Scan for the cell matching the given text and deliver its (X, Y) coordinate at center. 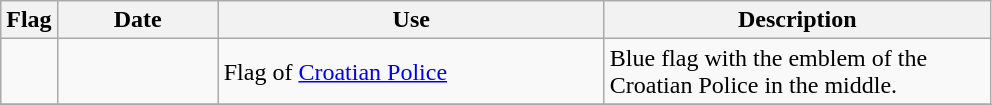
Flag (29, 20)
Blue flag with the emblem of the Croatian Police in the middle. (797, 72)
Description (797, 20)
Flag of Croatian Police (411, 72)
Use (411, 20)
Date (138, 20)
